Search for the cell housing the specified text and yield its [x, y] center coordinate. 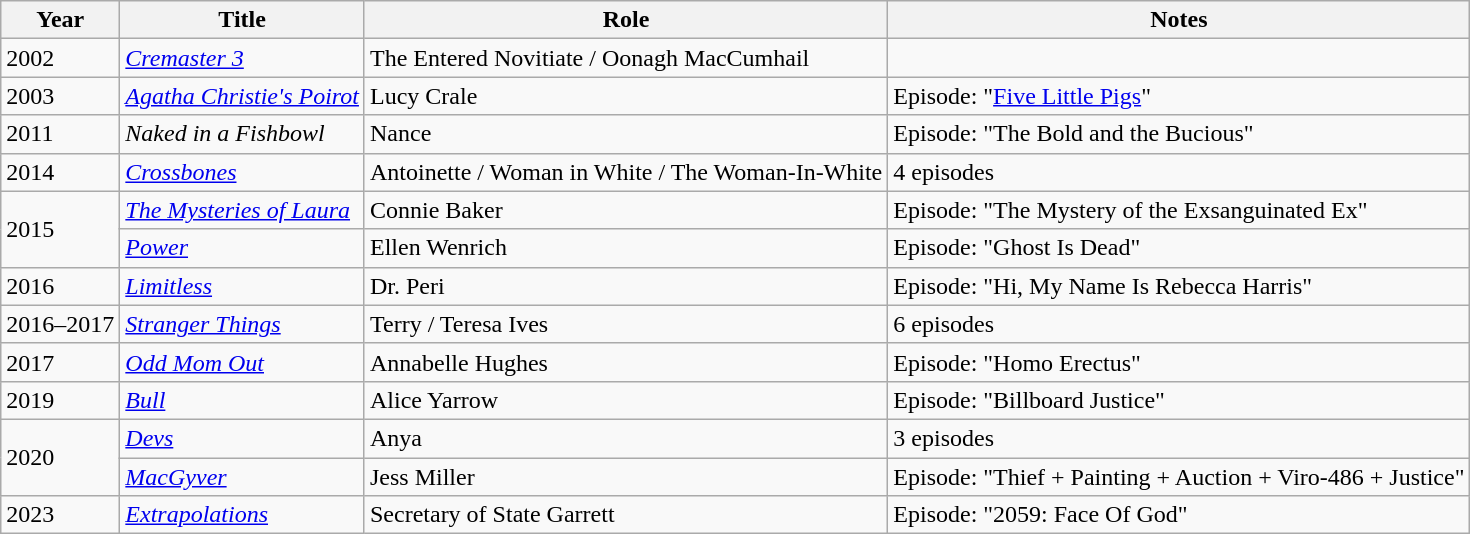
Episode: "Thief + Painting + Auction + Viro-486 + Justice" [1179, 477]
Agatha Christie's Poirot [242, 96]
Role [626, 20]
Episode: "Ghost Is Dead" [1179, 248]
Episode: "Billboard Justice" [1179, 400]
2014 [60, 172]
Episode: "The Bold and the Bucious" [1179, 134]
2015 [60, 229]
Notes [1179, 20]
Cremaster 3 [242, 58]
3 episodes [1179, 438]
Ellen Wenrich [626, 248]
2003 [60, 96]
Year [60, 20]
The Entered Novitiate / Oonagh MacCumhail [626, 58]
Devs [242, 438]
2023 [60, 515]
2017 [60, 362]
2016 [60, 286]
2002 [60, 58]
2011 [60, 134]
Jess Miller [626, 477]
Episode: "2059: Face Of God" [1179, 515]
The Mysteries of Laura [242, 210]
2020 [60, 457]
Power [242, 248]
Episode: "Homo Erectus" [1179, 362]
Episode: "The Mystery of the Exsanguinated Ex" [1179, 210]
Limitless [242, 286]
2016–2017 [60, 324]
Naked in a Fishbowl [242, 134]
4 episodes [1179, 172]
Terry / Teresa Ives [626, 324]
Secretary of State Garrett [626, 515]
Title [242, 20]
Stranger Things [242, 324]
Lucy Crale [626, 96]
Extrapolations [242, 515]
Episode: "Hi, My Name Is Rebecca Harris" [1179, 286]
Bull [242, 400]
Episode: "Five Little Pigs" [1179, 96]
Connie Baker [626, 210]
Annabelle Hughes [626, 362]
Dr. Peri [626, 286]
Nance [626, 134]
2019 [60, 400]
6 episodes [1179, 324]
Anya [626, 438]
Crossbones [242, 172]
Odd Mom Out [242, 362]
Alice Yarrow [626, 400]
Antoinette / Woman in White / The Woman-In-White [626, 172]
MacGyver [242, 477]
